Pinpoint the cell where the given text exists, returning its [X, Y] midpoint coordinate. 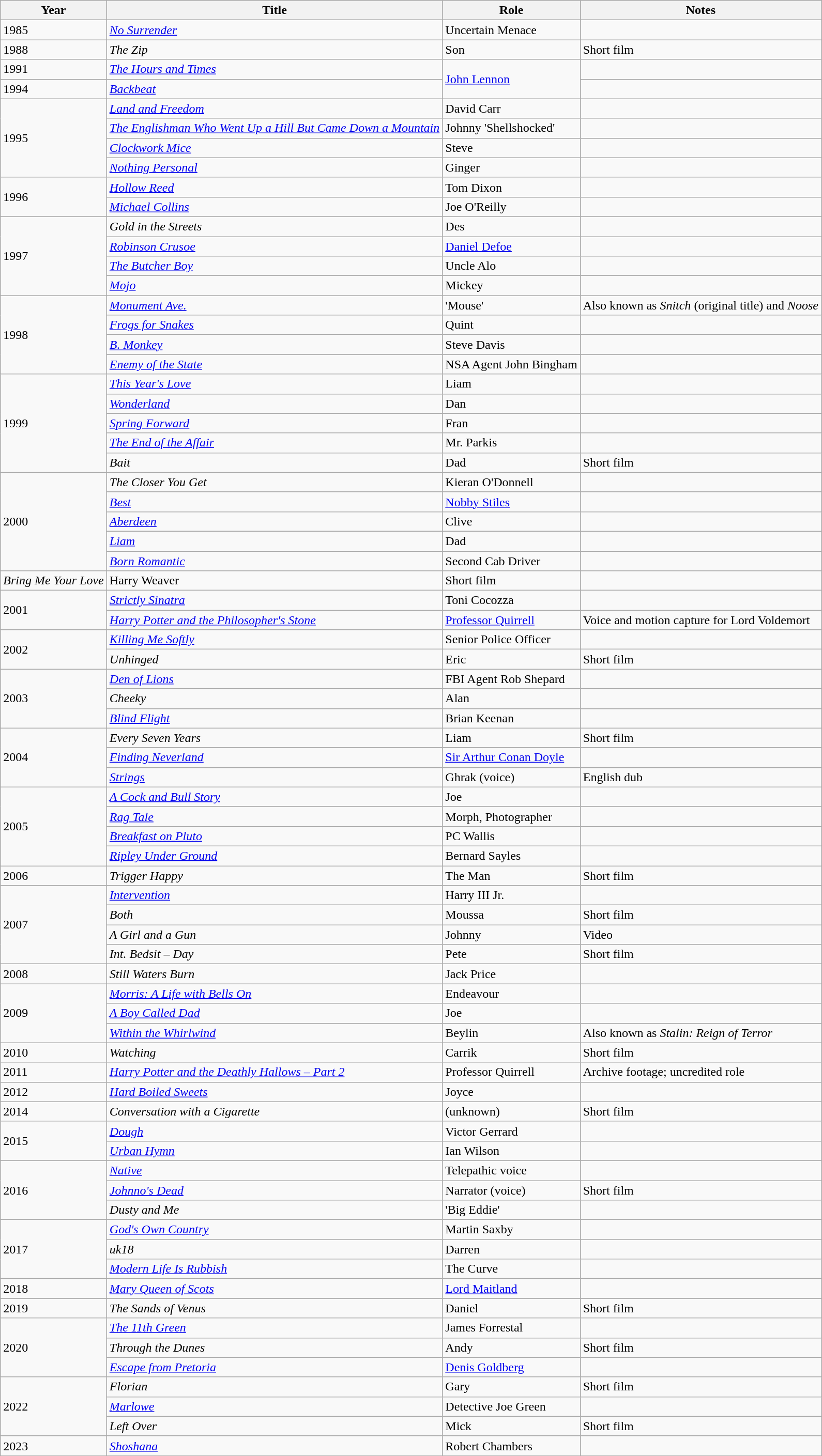
Moussa [511, 915]
Robert Chambers [511, 1446]
2016 [54, 1190]
Dough [275, 1131]
Kieran O'Donnell [511, 482]
This Year's Love [275, 384]
Conversation with a Cigarette [275, 1111]
Son [511, 50]
The End of the Affair [275, 443]
Gold in the Streets [275, 226]
Pete [511, 954]
Modern Life Is Rubbish [275, 1269]
Also known as Snitch (original title) and Noose [701, 305]
Rag Tale [275, 816]
1994 [54, 89]
Michael Collins [275, 207]
B. Monkey [275, 345]
Sir Arthur Conan Doyle [511, 757]
2008 [54, 974]
1996 [54, 197]
Martin Saxby [511, 1230]
Hollow Reed [275, 187]
Ripley Under Ground [275, 856]
Born Romantic [275, 561]
Ginger [511, 167]
Morris: A Life with Bells On [275, 994]
Through the Dunes [275, 1347]
2014 [54, 1111]
Notes [701, 10]
Joe O'Reilly [511, 207]
The Sands of Venus [275, 1308]
Quint [511, 325]
Dusty and Me [275, 1210]
Frogs for Snakes [275, 325]
Nothing Personal [275, 167]
The Curve [511, 1269]
A Girl and a Gun [275, 935]
1997 [54, 256]
Toni Cocozza [511, 600]
The Man [511, 876]
Senior Police Officer [511, 640]
Alan [511, 699]
Ian Wilson [511, 1151]
Harry Potter and the Philosopher's Stone [275, 620]
2010 [54, 1052]
Denis Goldberg [511, 1367]
Daniel [511, 1308]
Marlowe [275, 1406]
Harry III Jr. [511, 895]
FBI Agent Rob Shepard [511, 679]
2007 [54, 925]
Harry Potter and the Deathly Hallows – Part 2 [275, 1072]
'Mouse' [511, 305]
Killing Me Softly [275, 640]
2006 [54, 876]
Mickey [511, 286]
2005 [54, 826]
Wonderland [275, 404]
Finding Neverland [275, 757]
2003 [54, 699]
The Zip [275, 50]
Hard Boiled Sweets [275, 1092]
Florian [275, 1387]
Intervention [275, 895]
A Boy Called Dad [275, 1013]
The 11th Green [275, 1328]
2020 [54, 1347]
Bernard Sayles [511, 856]
Narrator (voice) [511, 1190]
Victor Gerrard [511, 1131]
John Lennon [511, 79]
Des [511, 226]
Den of Lions [275, 679]
1999 [54, 423]
Steve [511, 148]
Daniel Defoe [511, 246]
Tom Dixon [511, 187]
Urban Hymn [275, 1151]
Clockwork Mice [275, 148]
Detective Joe Green [511, 1406]
2000 [54, 521]
PC Wallis [511, 836]
Watching [275, 1052]
Steve Davis [511, 345]
Land and Freedom [275, 109]
Mick [511, 1426]
Shoshana [275, 1446]
English dub [701, 777]
uk18 [275, 1249]
2015 [54, 1141]
2002 [54, 649]
Mary Queen of Scots [275, 1289]
Still Waters Burn [275, 974]
1991 [54, 69]
2001 [54, 610]
Mojo [275, 286]
Within the Whirlwind [275, 1033]
Beylin [511, 1033]
Dan [511, 404]
James Forrestal [511, 1328]
God's Own Country [275, 1230]
Ghrak (voice) [511, 777]
Role [511, 10]
Johnny [511, 935]
Johnny 'Shellshocked' [511, 128]
Clive [511, 521]
1988 [54, 50]
Every Seven Years [275, 738]
Jack Price [511, 974]
Joyce [511, 1092]
2019 [54, 1308]
No Surrender [275, 30]
Strictly Sinatra [275, 600]
2009 [54, 1013]
2022 [54, 1406]
Trigger Happy [275, 876]
The Englishman Who Went Up a Hill But Came Down a Mountain [275, 128]
Voice and motion capture for Lord Voldemort [701, 620]
Eric [511, 659]
Telepathic voice [511, 1170]
Brian Keenan [511, 718]
Year [54, 10]
Video [701, 935]
Blind Flight [275, 718]
Best [275, 502]
Lord Maitland [511, 1289]
David Carr [511, 109]
Enemy of the State [275, 364]
The Hours and Times [275, 69]
Monument Ave. [275, 305]
Both [275, 915]
Darren [511, 1249]
Archive footage; uncredited role [701, 1072]
Also known as Stalin: Reign of Terror [701, 1033]
Second Cab Driver [511, 561]
Johnno's Dead [275, 1190]
Uncertain Menace [511, 30]
The Butcher Boy [275, 266]
2018 [54, 1289]
1995 [54, 138]
'Big Eddie' [511, 1210]
Harry Weaver [275, 581]
Spring Forward [275, 423]
NSA Agent John Bingham [511, 364]
Fran [511, 423]
2012 [54, 1092]
Breakfast on Pluto [275, 836]
Escape from Pretoria [275, 1367]
Uncle Alo [511, 266]
Unhinged [275, 659]
Title [275, 10]
Gary [511, 1387]
Mr. Parkis [511, 443]
Native [275, 1170]
Carrik [511, 1052]
2011 [54, 1072]
Bring Me Your Love [54, 581]
Bait [275, 462]
1985 [54, 30]
A Cock and Bull Story [275, 797]
2004 [54, 757]
Endeavour [511, 994]
Backbeat [275, 89]
Nobby Stiles [511, 502]
Cheeky [275, 699]
Int. Bedsit – Day [275, 954]
Aberdeen [275, 521]
Strings [275, 777]
The Closer You Get [275, 482]
Robinson Crusoe [275, 246]
Morph, Photographer [511, 816]
(unknown) [511, 1111]
2023 [54, 1446]
2017 [54, 1249]
1998 [54, 335]
Left Over [275, 1426]
Andy [511, 1347]
